Capture the cell that displays the provided text and extract its (x, y) central coordinate. 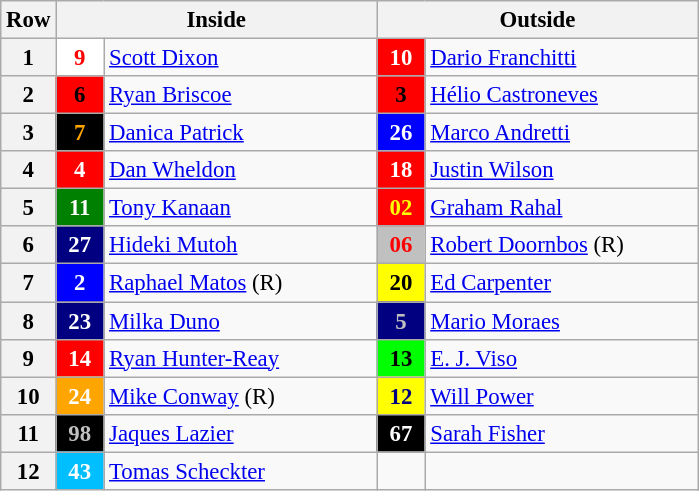
1 (28, 58)
Jaques Lazier (240, 433)
06 (401, 245)
Inside (216, 20)
18 (401, 170)
20 (401, 283)
Justin Wilson (562, 170)
24 (80, 396)
26 (401, 133)
Danica Patrick (240, 133)
98 (80, 433)
43 (80, 471)
Sarah Fisher (562, 433)
Mario Moraes (562, 321)
Ryan Briscoe (240, 95)
14 (80, 358)
Graham Rahal (562, 208)
Milka Duno (240, 321)
Row (28, 20)
Outside (538, 20)
13 (401, 358)
67 (401, 433)
Ed Carpenter (562, 283)
23 (80, 321)
Will Power (562, 396)
02 (401, 208)
Scott Dixon (240, 58)
Tomas Scheckter (240, 471)
Raphael Matos (R) (240, 283)
Hélio Castroneves (562, 95)
Tony Kanaan (240, 208)
Ryan Hunter-Reay (240, 358)
Robert Doornbos (R) (562, 245)
27 (80, 245)
Dan Wheldon (240, 170)
Hideki Mutoh (240, 245)
Dario Franchitti (562, 58)
E. J. Viso (562, 358)
8 (28, 321)
Mike Conway (R) (240, 396)
Marco Andretti (562, 133)
